Capture the cell that displays the provided text and extract its (X, Y) central coordinate. 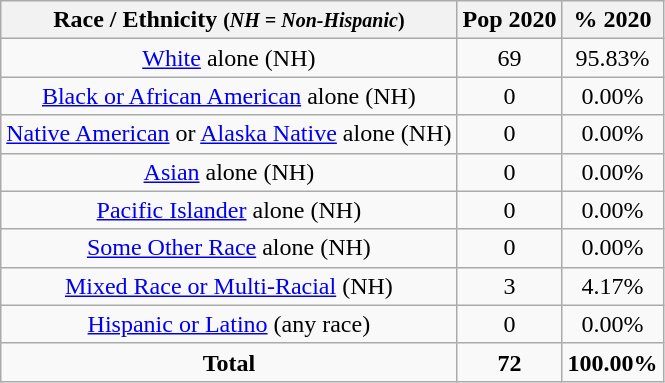
Mixed Race or Multi-Racial (NH) (229, 286)
Race / Ethnicity (NH = Non-Hispanic) (229, 20)
Hispanic or Latino (any race) (229, 324)
Black or African American alone (NH) (229, 96)
Some Other Race alone (NH) (229, 248)
69 (510, 58)
4.17% (612, 286)
Total (229, 362)
72 (510, 362)
% 2020 (612, 20)
Pop 2020 (510, 20)
95.83% (612, 58)
Asian alone (NH) (229, 172)
Native American or Alaska Native alone (NH) (229, 134)
Pacific Islander alone (NH) (229, 210)
3 (510, 286)
100.00% (612, 362)
White alone (NH) (229, 58)
